For the text-containing cell, return its midpoint in [X, Y] coordinate format. 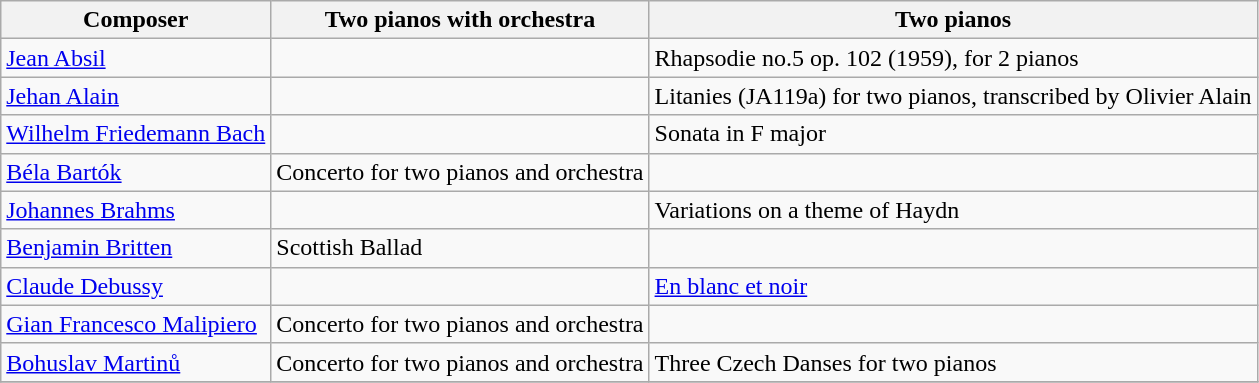
Litanies (JA119a) for two pianos, transcribed by Olivier Alain [953, 96]
Sonata in F major [953, 134]
Gian Francesco Malipiero [136, 324]
Jehan Alain [136, 96]
Benjamin Britten [136, 248]
Two pianos [953, 20]
Jean Absil [136, 58]
Wilhelm Friedemann Bach [136, 134]
Two pianos with orchestra [460, 20]
Rhapsodie no.5 op. 102 (1959), for 2 pianos [953, 58]
Johannes Brahms [136, 210]
Composer [136, 20]
En blanc et noir [953, 286]
Three Czech Danses for two pianos [953, 362]
Claude Debussy [136, 286]
Variations on a theme of Haydn [953, 210]
Béla Bartók [136, 172]
Scottish Ballad [460, 248]
Bohuslav Martinů [136, 362]
